Detect which cell encompasses the target text, then output its (x, y) center coordinate. 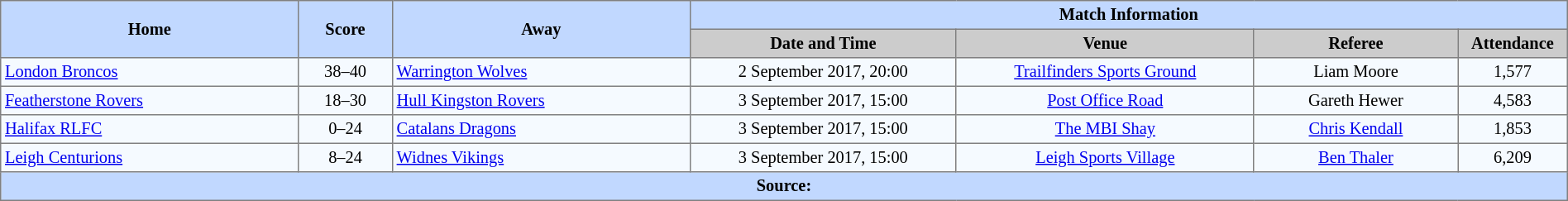
Match Information (1128, 15)
Liam Moore (1355, 72)
Hull Kingston Rovers (541, 100)
Source: (784, 186)
38–40 (346, 72)
1,853 (1513, 129)
Featherstone Rovers (150, 100)
Post Office Road (1105, 100)
Leigh Centurions (150, 157)
Halifax RLFC (150, 129)
The MBI Shay (1105, 129)
Score (346, 30)
1,577 (1513, 72)
London Broncos (150, 72)
Gareth Hewer (1355, 100)
Referee (1355, 43)
Ben Thaler (1355, 157)
Attendance (1513, 43)
4,583 (1513, 100)
18–30 (346, 100)
Venue (1105, 43)
Leigh Sports Village (1105, 157)
2 September 2017, 20:00 (823, 72)
Trailfinders Sports Ground (1105, 72)
0–24 (346, 129)
Away (541, 30)
Widnes Vikings (541, 157)
6,209 (1513, 157)
Date and Time (823, 43)
Catalans Dragons (541, 129)
Warrington Wolves (541, 72)
Home (150, 30)
8–24 (346, 157)
Chris Kendall (1355, 129)
